Locate the cell with the specified text and output its [x, y] center coordinate. 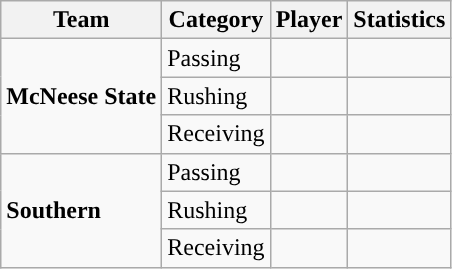
Southern [82, 210]
Statistics [400, 20]
Player [309, 20]
Team [82, 20]
Category [216, 20]
McNeese State [82, 96]
